Provide the [X, Y] coordinate of the cell's center where the given text is located.  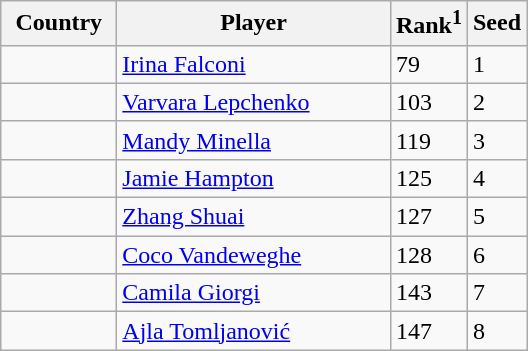
2 [496, 102]
7 [496, 293]
Player [254, 24]
5 [496, 217]
79 [428, 64]
Country [59, 24]
6 [496, 255]
3 [496, 140]
128 [428, 255]
125 [428, 178]
Mandy Minella [254, 140]
8 [496, 331]
Ajla Tomljanović [254, 331]
Zhang Shuai [254, 217]
Varvara Lepchenko [254, 102]
119 [428, 140]
127 [428, 217]
147 [428, 331]
103 [428, 102]
Jamie Hampton [254, 178]
Coco Vandeweghe [254, 255]
Seed [496, 24]
4 [496, 178]
Rank1 [428, 24]
Camila Giorgi [254, 293]
1 [496, 64]
143 [428, 293]
Irina Falconi [254, 64]
